For the text-containing cell, return its midpoint in (x, y) coordinate format. 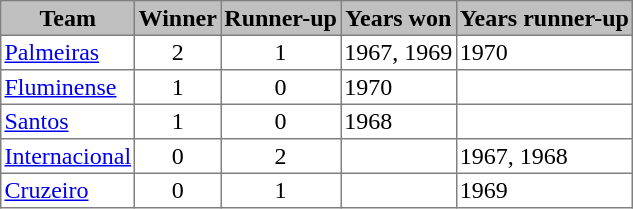
1967, 1969 (399, 52)
Runner-up (281, 18)
Team (68, 18)
Years runner-up (544, 18)
Cruzeiro (68, 190)
Winner (178, 18)
Years won (399, 18)
1969 (544, 190)
1967, 1968 (544, 156)
Palmeiras (68, 52)
1968 (399, 121)
Fluminense (68, 87)
Internacional (68, 156)
Santos (68, 121)
